Locate the cell with the specified text and output its [x, y] center coordinate. 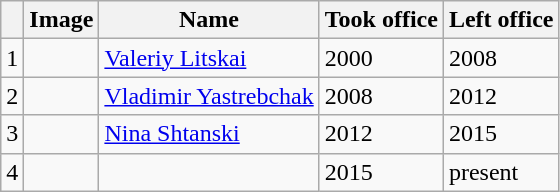
Left office [501, 20]
1 [12, 58]
2 [12, 96]
Valeriy Litskai [209, 58]
4 [12, 172]
2000 [381, 58]
present [501, 172]
Nina Shtanski [209, 134]
3 [12, 134]
Took office [381, 20]
Name [209, 20]
Vladimir Yastrebchak [209, 96]
Image [62, 20]
